Identify which cell holds the provided text, then report its (x, y) central coordinate. 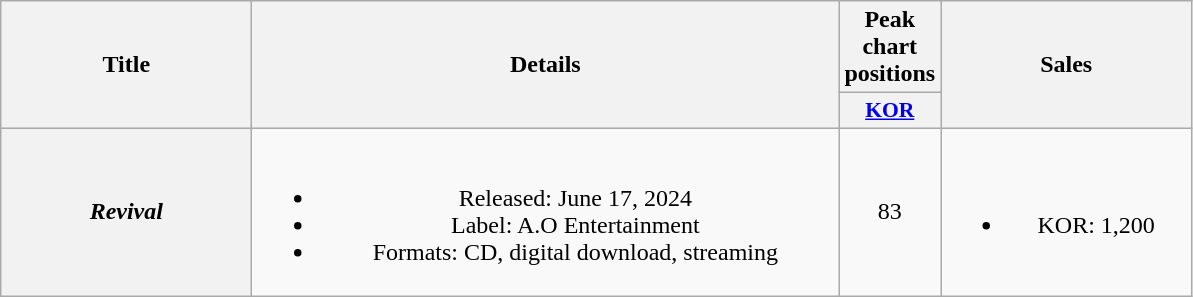
Details (546, 65)
83 (890, 212)
Peak chart positions (890, 47)
KOR (890, 111)
Sales (1066, 65)
Released: June 17, 2024Label: A.O EntertainmentFormats: CD, digital download, streaming (546, 212)
KOR: 1,200 (1066, 212)
Title (126, 65)
Revival (126, 212)
